Capture the cell that displays the provided text and extract its (x, y) central coordinate. 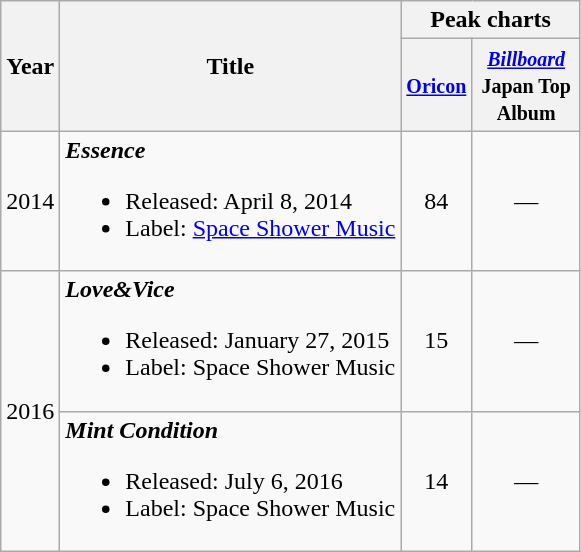
14 (436, 481)
2016 (30, 411)
Title (230, 66)
Oricon (436, 85)
Year (30, 66)
84 (436, 201)
2014 (30, 201)
Billboard Japan Top Album (526, 85)
Love&ViceReleased: January 27, 2015Label: Space Shower Music (230, 341)
15 (436, 341)
Peak charts (491, 20)
Mint ConditionReleased: July 6, 2016Label: Space Shower Music (230, 481)
EssenceReleased: April 8, 2014Label: Space Shower Music (230, 201)
